Output the [X, Y] coordinate of the center of the cell containing the given text.  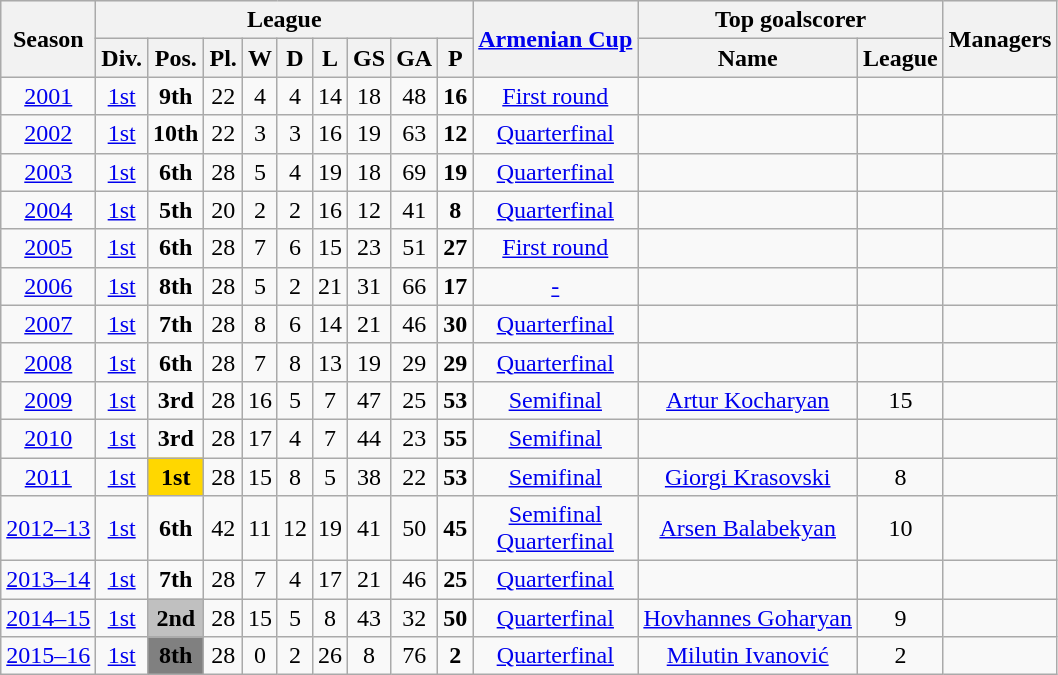
2009 [48, 400]
26 [330, 656]
Arsen Balabekyan [748, 528]
W [260, 58]
2005 [48, 248]
2013–14 [48, 580]
55 [456, 438]
20 [223, 210]
48 [414, 96]
63 [414, 134]
Giorgi Krasovski [748, 477]
32 [414, 618]
2nd [176, 618]
Div. [122, 58]
51 [414, 248]
2007 [48, 324]
42 [223, 528]
47 [370, 400]
2001 [48, 96]
Top goalscorer [790, 20]
Semifinal Quarterfinal [556, 528]
GA [414, 58]
30 [456, 324]
2015–16 [48, 656]
27 [456, 248]
Artur Kocharyan [748, 400]
P [456, 58]
2006 [48, 286]
D [294, 58]
76 [414, 656]
2008 [48, 362]
9th [176, 96]
Season [48, 39]
69 [414, 172]
66 [414, 286]
Milutin Ivanović [748, 656]
Managers [1000, 39]
2004 [48, 210]
- [556, 286]
10th [176, 134]
10 [901, 528]
11 [260, 528]
2003 [48, 172]
Pos. [176, 58]
0 [260, 656]
43 [370, 618]
Hovhannes Goharyan [748, 618]
44 [370, 438]
13 [330, 362]
5th [176, 210]
Armenian Cup [556, 39]
2012–13 [48, 528]
2011 [48, 477]
GS [370, 58]
2002 [48, 134]
2010 [48, 438]
9 [901, 618]
31 [370, 286]
L [330, 58]
Name [748, 58]
45 [456, 528]
Pl. [223, 58]
2014–15 [48, 618]
38 [370, 477]
